Detect which cell encompasses the target text, then output its (X, Y) center coordinate. 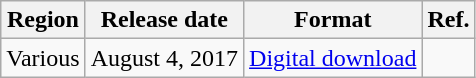
August 4, 2017 (164, 58)
Ref. (448, 20)
Format (333, 20)
Region (43, 20)
Release date (164, 20)
Various (43, 58)
Digital download (333, 58)
